Detect which cell encompasses the target text, then output its [x, y] center coordinate. 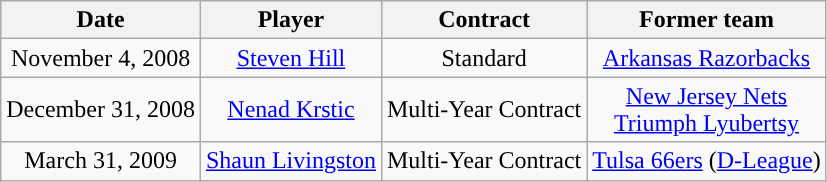
Former team [706, 20]
November 4, 2008 [101, 58]
December 31, 2008 [101, 110]
Player [290, 20]
Contract [484, 20]
New Jersey NetsTriumph Lyubertsy [706, 110]
Nenad Krstic [290, 110]
Tulsa 66ers (D-League) [706, 161]
Arkansas Razorbacks [706, 58]
Shaun Livingston [290, 161]
Date [101, 20]
Steven Hill [290, 58]
Standard [484, 58]
March 31, 2009 [101, 161]
